Locate the cell with the specified text and output its (X, Y) center coordinate. 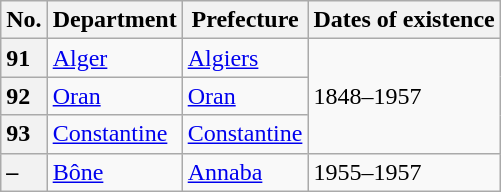
Dates of existence (404, 20)
Bône (114, 172)
Department (114, 20)
92 (24, 96)
91 (24, 58)
Algiers (245, 58)
1848–1957 (404, 96)
Annaba (245, 172)
1955–1957 (404, 172)
– (24, 172)
Alger (114, 58)
No. (24, 20)
Prefecture (245, 20)
93 (24, 134)
